Scan for the cell matching the given text and deliver its (x, y) coordinate at center. 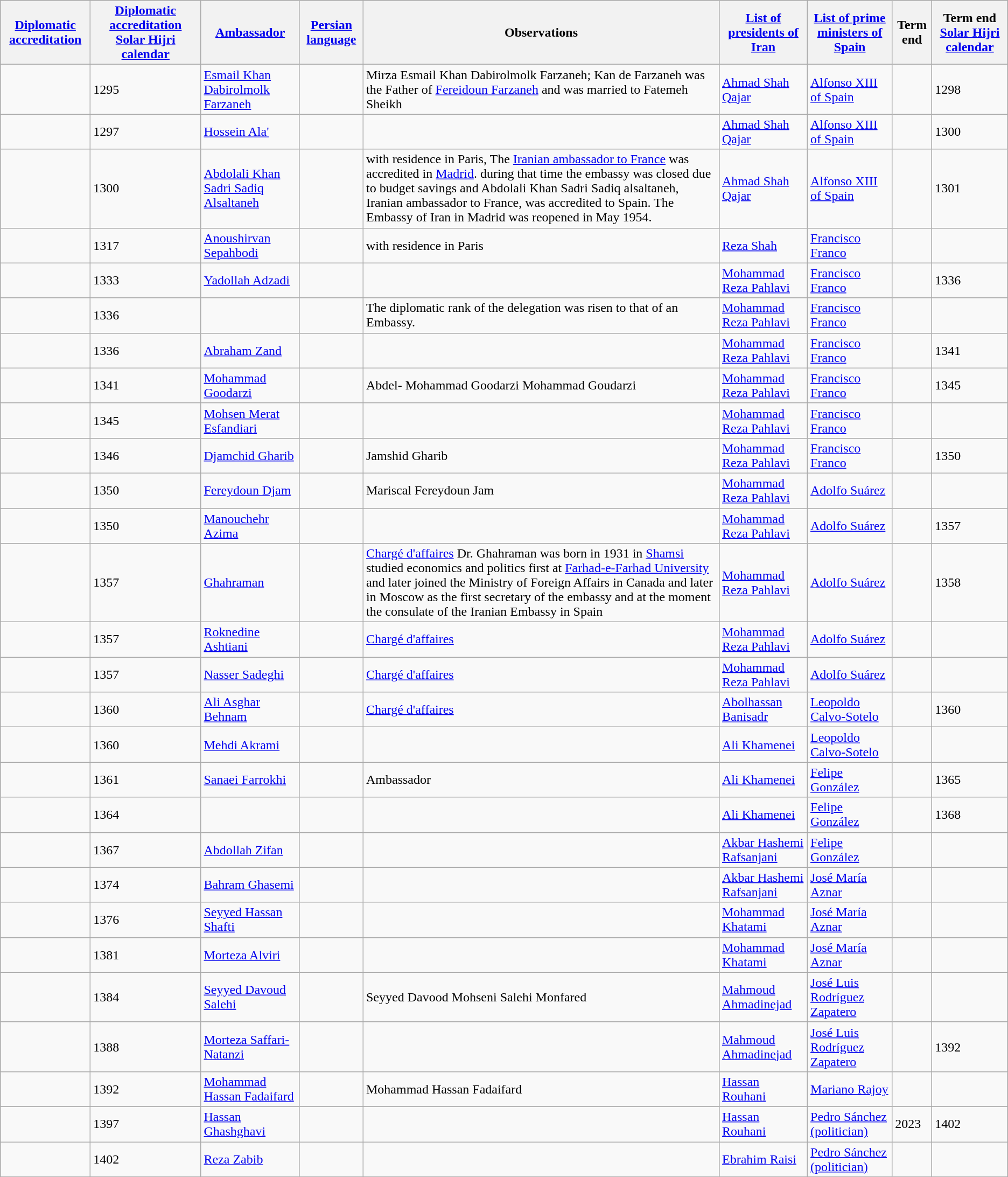
Persian language (331, 32)
Mohsen Merat Esfandiari (250, 420)
Roknedine Ashtiani (250, 640)
Manouchehr Azima (250, 526)
2023 (912, 1124)
Abdel- Mohammad Goodarzi Mohammad Goudarzi (541, 386)
1298 (970, 89)
Nasser Sadeghi (250, 674)
1297 (145, 131)
1317 (145, 246)
Reza Shah (763, 246)
1376 (145, 920)
1381 (145, 955)
1361 (145, 780)
Diplomatic accreditation (45, 32)
Term end Solar Hijri calendar (970, 32)
Abdollah Zifan (250, 850)
Morteza Saffari-Natanzi (250, 1047)
1367 (145, 850)
1295 (145, 89)
List of prime ministers of Spain (850, 32)
Hassan Ghashghavi (250, 1124)
1358 (970, 583)
1365 (970, 780)
Abolhassan Banisadr (763, 710)
1374 (145, 885)
1397 (145, 1124)
Hossein Ala' (250, 131)
Esmail Khan Dabirolmolk Farzaneh (250, 89)
Ebrahim Raisi (763, 1159)
Sanaei Farrokhi (250, 780)
Anoushirvan Sepahbodi (250, 246)
Ali Asghar Behnam (250, 710)
Morteza Alviri (250, 955)
Mehdi Akrami (250, 744)
Mohammad Goodarzi (250, 386)
Jamshid Gharib (541, 456)
List of presidents of Iran (763, 32)
Seyyed Davood Mohseni Salehi Monfared (541, 997)
Term end (912, 32)
Djamchid Gharib (250, 456)
Observations (541, 32)
Abraham Zand (250, 350)
Bahram Ghasemi (250, 885)
The diplomatic rank of the delegation was risen to that of an Embassy. (541, 316)
1388 (145, 1047)
Yadollah Adzadi (250, 280)
1301 (970, 189)
Mirza Esmail Khan Dabirolmolk Farzaneh; Kan de Farzaneh was the Father of Fereidoun Farzaneh and was married to Fatemeh Sheikh (541, 89)
Reza Zabib (250, 1159)
1333 (145, 280)
1346 (145, 456)
Mariscal Fereydoun Jam (541, 490)
Seyyed Davoud Salehi (250, 997)
Fereydoun Djam (250, 490)
1364 (145, 814)
1384 (145, 997)
Abdolali Khan Sadri Sadiq Alsaltaneh (250, 189)
Ghahraman (250, 583)
Mariano Rajoy (850, 1089)
with residence in Paris (541, 246)
Seyyed Hassan Shafti (250, 920)
Diplomatic accreditation Solar Hijri calendar (145, 32)
1368 (970, 814)
